Extract the [X, Y] coordinate from the center of the cell holding the provided text.  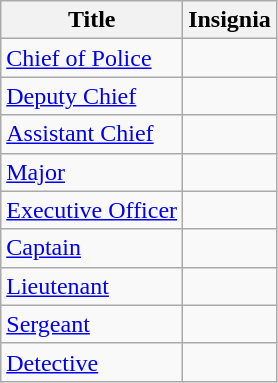
Detective [92, 362]
Captain [92, 248]
Chief of Police [92, 58]
Major [92, 172]
Insignia [230, 20]
Sergeant [92, 324]
Title [92, 20]
Executive Officer [92, 210]
Lieutenant [92, 286]
Assistant Chief [92, 134]
Deputy Chief [92, 96]
